Return [x, y] of the center of cell containing provided text 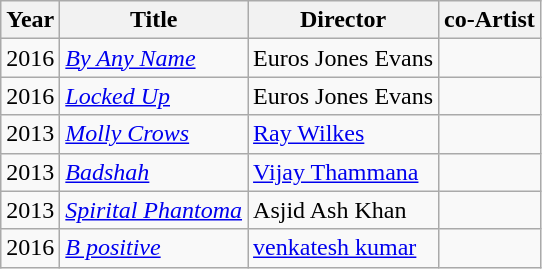
Molly Crows [154, 134]
Director [344, 20]
co-Artist [490, 20]
Locked Up [154, 96]
Ray Wilkes [344, 134]
Year [30, 20]
Asjid Ash Khan [344, 210]
By Any Name [154, 58]
Spirital Phantoma [154, 210]
venkatesh kumar [344, 248]
Vijay Thammana [344, 172]
Badshah [154, 172]
B positive [154, 248]
Title [154, 20]
